Pinpoint the cell where the given text exists, returning its [X, Y] midpoint coordinate. 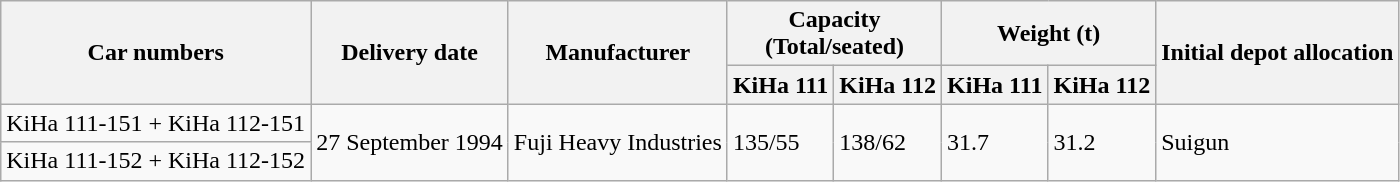
KiHa 111-151 + KiHa 112-151 [156, 123]
Initial depot allocation [1278, 52]
Suigun [1278, 142]
31.2 [1102, 142]
KiHa 111-152 + KiHa 112-152 [156, 161]
27 September 1994 [410, 142]
Capacity(Total/seated) [834, 34]
135/55 [780, 142]
Weight (t) [1049, 34]
31.7 [995, 142]
Car numbers [156, 52]
138/62 [888, 142]
Delivery date [410, 52]
Fuji Heavy Industries [618, 142]
Manufacturer [618, 52]
